Search for the cell housing the specified text and yield its (x, y) center coordinate. 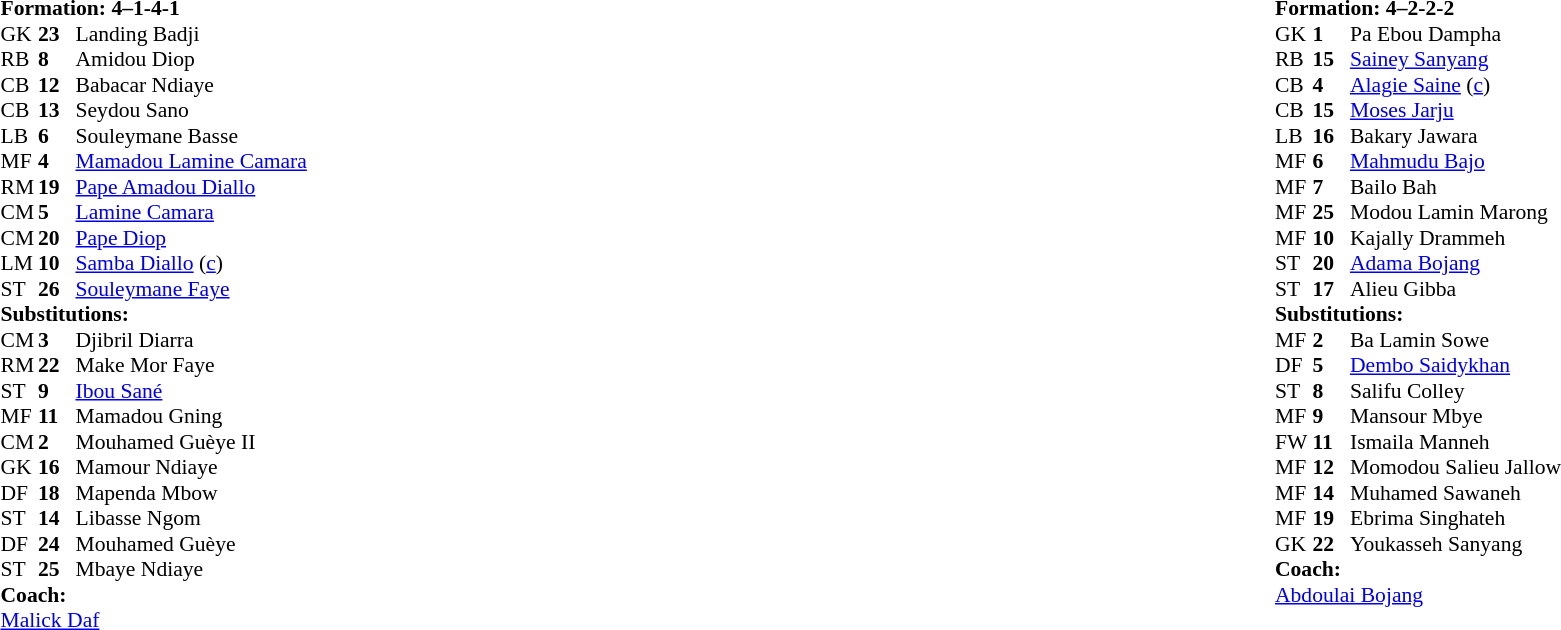
Mouhamed Guèye II (192, 442)
Libasse Ngom (192, 519)
Youkasseh Sanyang (1456, 544)
Ba Lamin Sowe (1456, 340)
Bakary Jawara (1456, 136)
Mapenda Mbow (192, 493)
1 (1331, 34)
Ebrima Singhateh (1456, 519)
Souleymane Basse (192, 136)
Momodou Salieu Jallow (1456, 467)
7 (1331, 187)
Mahmudu Bajo (1456, 161)
Dembo Saidykhan (1456, 365)
Pape Amadou Diallo (192, 187)
3 (57, 340)
Sainey Sanyang (1456, 59)
Babacar Ndiaye (192, 85)
Mamour Ndiaye (192, 467)
Ibou Sané (192, 391)
Mouhamed Guèye (192, 544)
Ismaila Manneh (1456, 442)
LM (19, 263)
Kajally Drammeh (1456, 238)
Seydou Sano (192, 111)
Amidou Diop (192, 59)
Mansour Mbye (1456, 417)
13 (57, 111)
24 (57, 544)
26 (57, 289)
Modou Lamin Marong (1456, 213)
Samba Diallo (c) (192, 263)
Make Mor Faye (192, 365)
23 (57, 34)
Lamine Camara (192, 213)
Abdoulai Bojang (1418, 595)
Mbaye Ndiaye (192, 569)
Adama Bojang (1456, 263)
Souleymane Faye (192, 289)
Alieu Gibba (1456, 289)
Muhamed Sawaneh (1456, 493)
18 (57, 493)
Salifu Colley (1456, 391)
FW (1294, 442)
Djibril Diarra (192, 340)
Moses Jarju (1456, 111)
Mamadou Lamine Camara (192, 161)
Mamadou Gning (192, 417)
Pa Ebou Dampha (1456, 34)
Pape Diop (192, 238)
Landing Badji (192, 34)
Bailo Bah (1456, 187)
17 (1331, 289)
Alagie Saine (c) (1456, 85)
